Detect which cell encompasses the target text, then output its [X, Y] center coordinate. 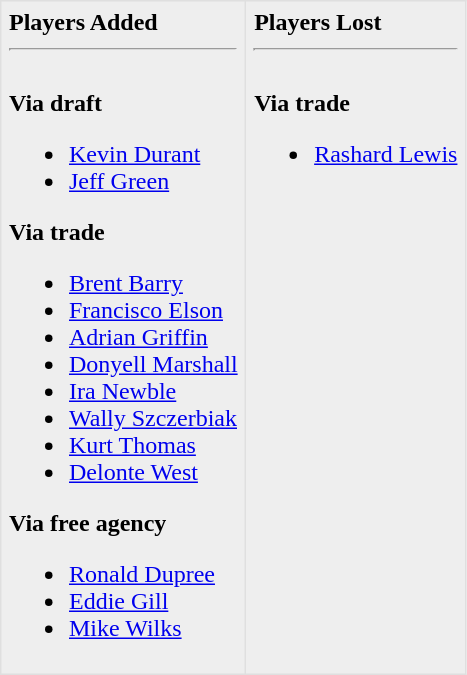
Players Lost Via tradeRashard Lewis [356, 338]
